Return (X, Y) of the center of cell containing provided text 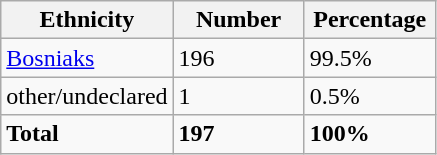
100% (370, 134)
0.5% (370, 96)
1 (238, 96)
Bosniaks (87, 58)
196 (238, 58)
99.5% (370, 58)
other/undeclared (87, 96)
197 (238, 134)
Total (87, 134)
Percentage (370, 20)
Number (238, 20)
Ethnicity (87, 20)
